Output the (X, Y) coordinate of the center of the cell containing the given text.  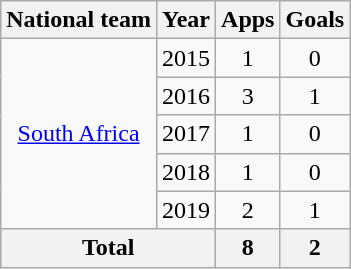
2019 (186, 210)
South Africa (79, 134)
8 (248, 248)
3 (248, 96)
Apps (248, 20)
Year (186, 20)
Goals (315, 20)
2018 (186, 172)
2017 (186, 134)
2015 (186, 58)
2016 (186, 96)
National team (79, 20)
Total (108, 248)
